Determine the (x, y) coordinate at the center of the cell enclosing the given text.  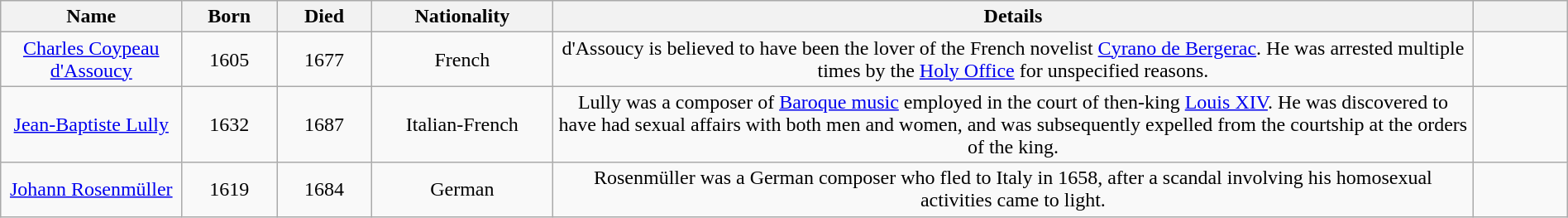
Died (324, 17)
1684 (324, 189)
1632 (230, 124)
Born (230, 17)
Rosenmüller was a German composer who fled to Italy in 1658, after a scandal involving his homosexual activities came to light. (1012, 189)
1677 (324, 60)
Name (91, 17)
1687 (324, 124)
1619 (230, 189)
German (461, 189)
Italian-French (461, 124)
French (461, 60)
Jean-Baptiste Lully (91, 124)
Nationality (461, 17)
1605 (230, 60)
Charles Coypeau d'Assoucy (91, 60)
Johann Rosenmüller (91, 189)
Details (1012, 17)
